Locate the cell with the specified text and output its (x, y) center coordinate. 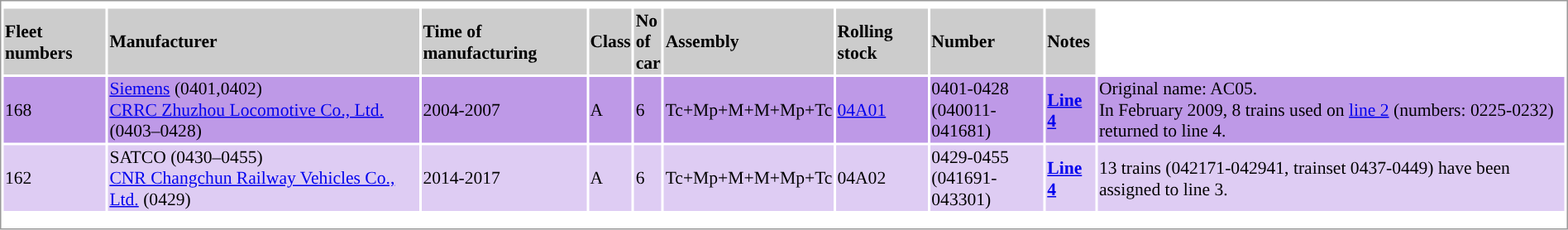
Manufacturer (264, 41)
Original name: AC05.In February 2009, 8 trains used on line 2 (numbers: 0225-0232) returned to line 4. (1331, 110)
Class (610, 41)
162 (55, 179)
Rolling stock (882, 41)
0401-0428(040011-041681) (987, 110)
Siemens (0401,0402) CRRC Zhuzhou Locomotive Co., Ltd. (0403–0428) (264, 110)
168 (55, 110)
2014-2017 (504, 179)
SATCO (0430–0455) CNR Changchun Railway Vehicles Co., Ltd. (0429) (264, 179)
Time of manufacturing (504, 41)
13 trains (042171-042941, trainset 0437-0449) have been assigned to line 3. (1331, 179)
04A02 (882, 179)
0429-0455(041691-043301) (987, 179)
Notes (1071, 41)
04A01 (882, 110)
Number (987, 41)
No of car (648, 41)
Assembly (749, 41)
2004-2007 (504, 110)
Fleet numbers (55, 41)
